Provide the (x, y) coordinate of the cell's center where the given text is located.  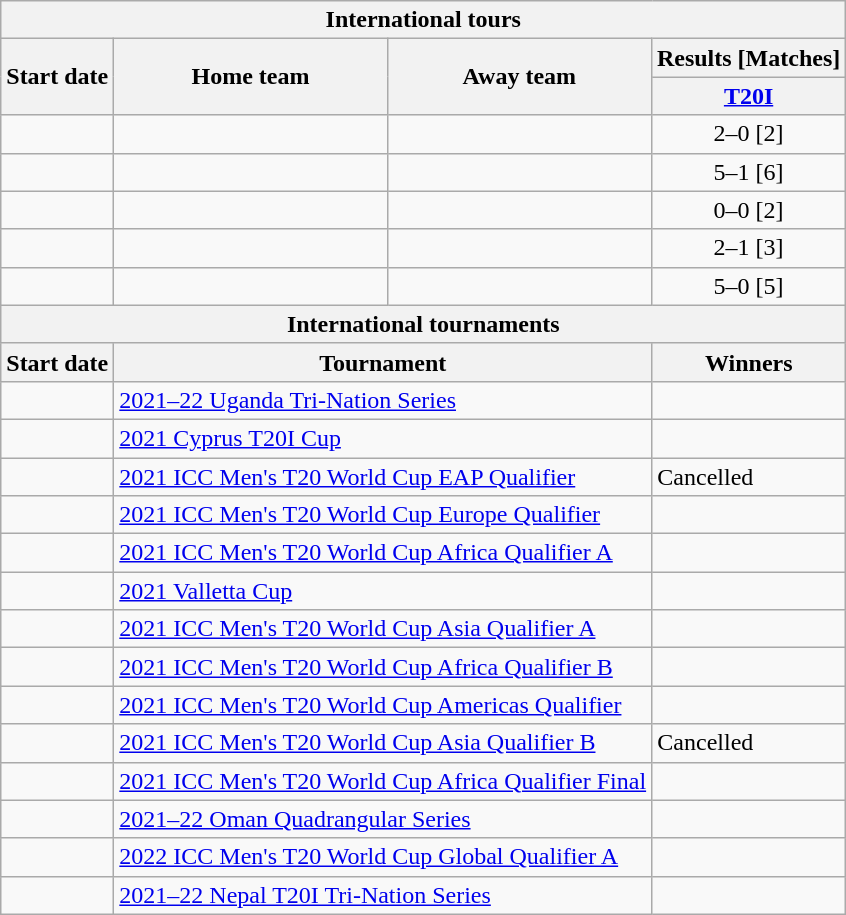
T20I (748, 96)
2021 ICC Men's T20 World Cup Asia Qualifier B (383, 743)
2021 Cyprus T20I Cup (383, 438)
International tours (424, 20)
Away team (519, 77)
2021 ICC Men's T20 World Cup Africa Qualifier Final (383, 781)
5–0 [5] (748, 286)
2021 ICC Men's T20 World Cup Africa Qualifier B (383, 667)
Tournament (383, 362)
Winners (749, 362)
2021–22 Uganda Tri-Nation Series (383, 400)
2021 ICC Men's T20 World Cup Americas Qualifier (383, 705)
Results [Matches] (748, 58)
2021 ICC Men's T20 World Cup Asia Qualifier A (383, 629)
2021 ICC Men's T20 World Cup Africa Qualifier A (383, 553)
2022 ICC Men's T20 World Cup Global Qualifier A (383, 857)
2–1 [3] (748, 248)
2021 Valletta Cup (383, 591)
2021–22 Nepal T20I Tri-Nation Series (383, 895)
2–0 [2] (748, 134)
5–1 [6] (748, 172)
2021 ICC Men's T20 World Cup Europe Qualifier (383, 515)
2021 ICC Men's T20 World Cup EAP Qualifier (383, 477)
0–0 [2] (748, 210)
International tournaments (424, 324)
2021–22 Oman Quadrangular Series (383, 819)
Home team (250, 77)
